Pinpoint the cell where the given text exists, returning its (x, y) midpoint coordinate. 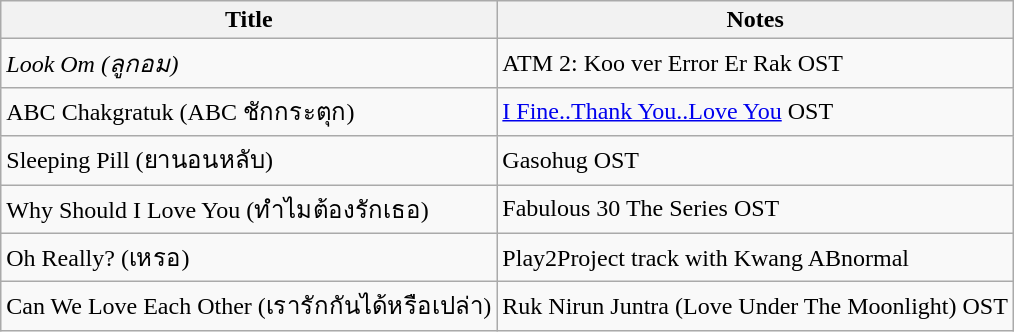
Notes (756, 20)
Play2Project track with Kwang ABnormal (756, 258)
Fabulous 30 The Series OST (756, 208)
Sleeping Pill (ยานอนหลับ) (249, 160)
Why Should I Love You (ทำไมต้องรักเธอ) (249, 208)
ABC Chakgratuk (ABC ชักกระตุก) (249, 112)
Title (249, 20)
ATM 2: Koo ver Error Er Rak OST (756, 64)
I Fine..Thank You..Love You OST (756, 112)
Gasohug OST (756, 160)
Ruk Nirun Juntra (Love Under The Moonlight) OST (756, 306)
Look Om (ลูกอม) (249, 64)
Can We Love Each Other (เรารักกันได้หรือเปล่า) (249, 306)
Oh Really? (เหรอ) (249, 258)
